Identify which cell holds the provided text, then report its (X, Y) central coordinate. 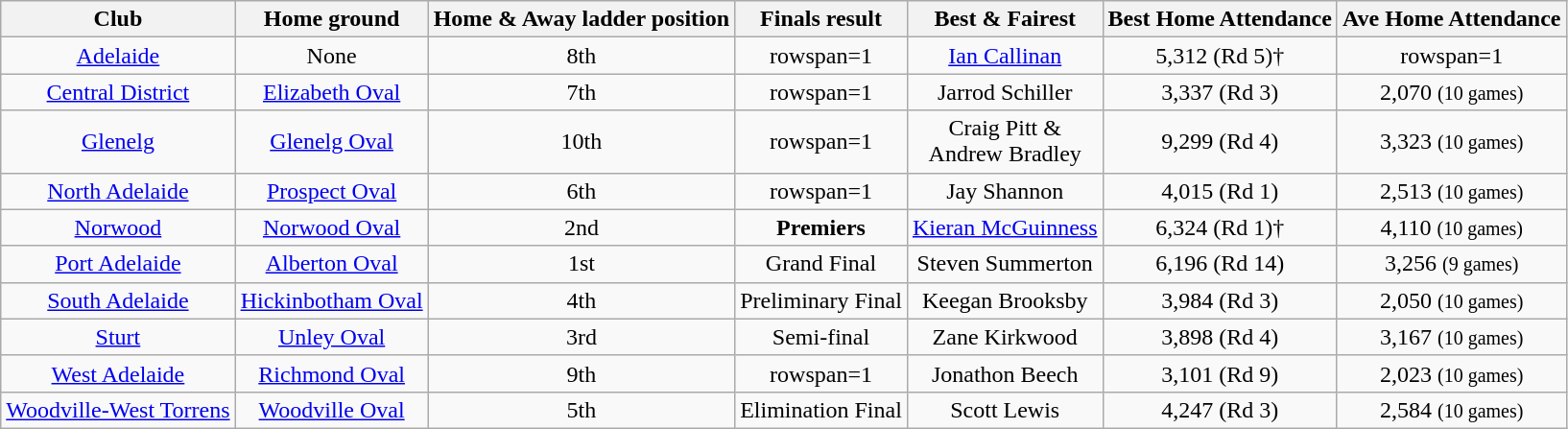
Grand Final (821, 264)
6,196 (Rd 14) (1220, 264)
Home & Away ladder position (582, 19)
4,015 (Rd 1) (1220, 191)
Elimination Final (821, 410)
Jarrod Schiller (1005, 92)
4th (582, 300)
9,299 (Rd 4) (1220, 142)
Best Home Attendance (1220, 19)
Norwood Oval (332, 227)
Glenelg (118, 142)
Kieran McGuinness (1005, 227)
Alberton Oval (332, 264)
South Adelaide (118, 300)
Norwood (118, 227)
Elizabeth Oval (332, 92)
3,984 (Rd 3) (1220, 300)
Jonathon Beech (1005, 373)
Adelaide (118, 56)
3,101 (Rd 9) (1220, 373)
2,513 (10 games) (1451, 191)
Unley Oval (332, 337)
Club (118, 19)
Sturt (118, 337)
Preliminary Final (821, 300)
Steven Summerton (1005, 264)
Semi-final (821, 337)
Scott Lewis (1005, 410)
Woodville Oval (332, 410)
Port Adelaide (118, 264)
Ave Home Attendance (1451, 19)
Hickinbotham Oval (332, 300)
None (332, 56)
3,898 (Rd 4) (1220, 337)
6,324 (Rd 1)† (1220, 227)
Jay Shannon (1005, 191)
Best & Fairest (1005, 19)
1st (582, 264)
Keegan Brooksby (1005, 300)
Craig Pitt & Andrew Bradley (1005, 142)
2nd (582, 227)
8th (582, 56)
Finals result (821, 19)
5,312 (Rd 5)† (1220, 56)
5th (582, 410)
4,247 (Rd 3) (1220, 410)
3,256 (9 games) (1451, 264)
7th (582, 92)
10th (582, 142)
6th (582, 191)
4,110 (10 games) (1451, 227)
Ian Callinan (1005, 56)
3,337 (Rd 3) (1220, 92)
3,167 (10 games) (1451, 337)
9th (582, 373)
2,023 (10 games) (1451, 373)
Home ground (332, 19)
2,050 (10 games) (1451, 300)
North Adelaide (118, 191)
3rd (582, 337)
Zane Kirkwood (1005, 337)
3,323 (10 games) (1451, 142)
2,070 (10 games) (1451, 92)
West Adelaide (118, 373)
Central District (118, 92)
Woodville-West Torrens (118, 410)
Premiers (821, 227)
Glenelg Oval (332, 142)
2,584 (10 games) (1451, 410)
Richmond Oval (332, 373)
Prospect Oval (332, 191)
